Scan for the cell matching the given text and deliver its (X, Y) coordinate at center. 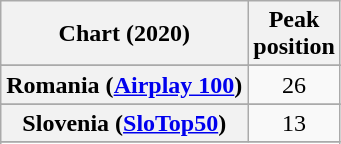
Romania (Airplay 100) (124, 85)
26 (294, 85)
Slovenia (SloTop50) (124, 123)
13 (294, 123)
Peakposition (294, 34)
Chart (2020) (124, 34)
